Return [x, y] of the center of cell containing provided text 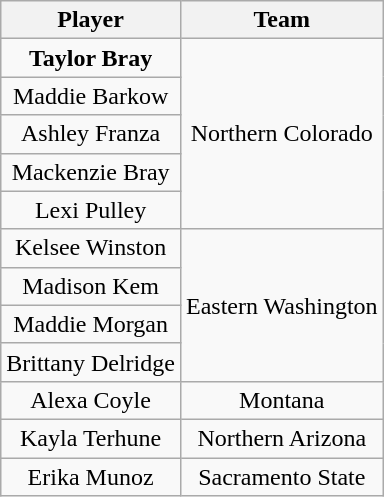
Mackenzie Bray [91, 172]
Sacramento State [282, 477]
Kayla Terhune [91, 438]
Eastern Washington [282, 305]
Brittany Delridge [91, 362]
Team [282, 20]
Montana [282, 400]
Northern Colorado [282, 134]
Taylor Bray [91, 58]
Alexa Coyle [91, 400]
Lexi Pulley [91, 210]
Northern Arizona [282, 438]
Kelsee Winston [91, 248]
Maddie Barkow [91, 96]
Maddie Morgan [91, 324]
Madison Kem [91, 286]
Ashley Franza [91, 134]
Erika Munoz [91, 477]
Player [91, 20]
